Detect which cell encompasses the target text, then output its (X, Y) center coordinate. 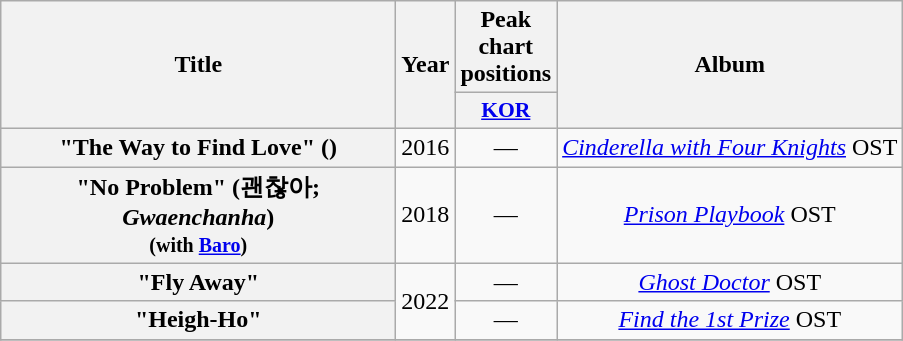
"No Problem" (괜찮아; Gwaenchanha) (with Baro) (198, 214)
"Heigh-Ho" (198, 320)
Ghost Doctor OST (730, 282)
2018 (426, 214)
Cinderella with Four Knights OST (730, 147)
2016 (426, 147)
"Fly Away" (198, 282)
Title (198, 65)
KOR (506, 111)
Prison Playbook OST (730, 214)
Peak chart positions (506, 47)
"The Way to Find Love" () (198, 147)
Year (426, 65)
2022 (426, 301)
Album (730, 65)
Find the 1st Prize OST (730, 320)
